For the text-containing cell, return its midpoint in (x, y) coordinate format. 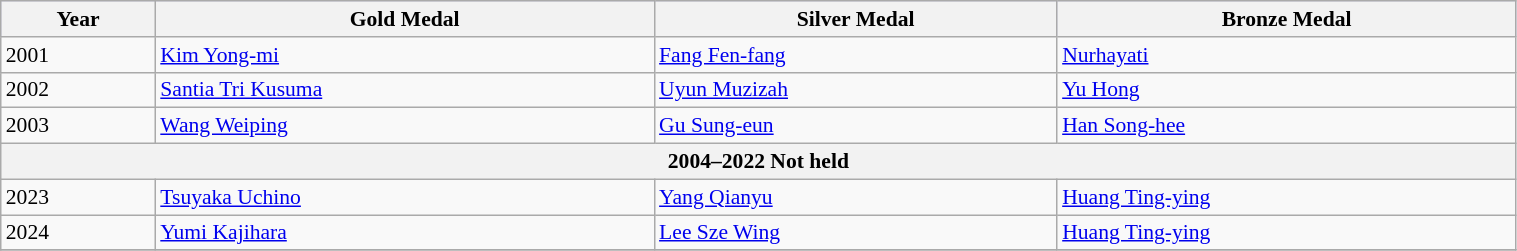
Yumi Kajihara (404, 233)
Nurhayati (1286, 55)
Gu Sung-eun (856, 126)
2003 (78, 126)
Han Song-hee (1286, 126)
Tsuyaka Uchino (404, 197)
Silver Medal (856, 19)
Kim Yong-mi (404, 55)
2004–2022 Not held (758, 162)
Yu Hong (1286, 90)
2024 (78, 233)
Santia Tri Kusuma (404, 90)
Yang Qianyu (856, 197)
Lee Sze Wing (856, 233)
Bronze Medal (1286, 19)
Fang Fen-fang (856, 55)
Uyun Muzizah (856, 90)
Year (78, 19)
2002 (78, 90)
2001 (78, 55)
2023 (78, 197)
Wang Weiping (404, 126)
Gold Medal (404, 19)
